From the cell containing the given text, extract its center point as (x, y) coordinate. 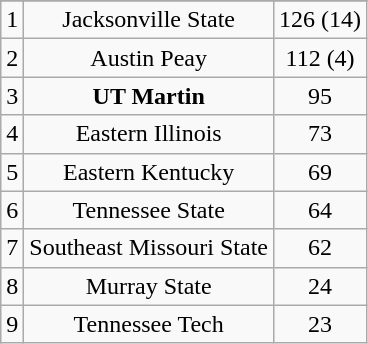
Eastern Kentucky (149, 172)
Tennessee Tech (149, 324)
Southeast Missouri State (149, 248)
126 (14) (320, 20)
3 (12, 96)
8 (12, 286)
5 (12, 172)
Austin Peay (149, 58)
95 (320, 96)
9 (12, 324)
112 (4) (320, 58)
2 (12, 58)
UT Martin (149, 96)
Eastern Illinois (149, 134)
Murray State (149, 286)
69 (320, 172)
Tennessee State (149, 210)
6 (12, 210)
Jacksonville State (149, 20)
23 (320, 324)
62 (320, 248)
1 (12, 20)
7 (12, 248)
4 (12, 134)
73 (320, 134)
24 (320, 286)
64 (320, 210)
